Determine the (x, y) coordinate at the center of the cell enclosing the given text.  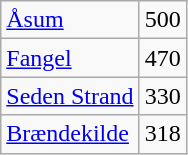
330 (162, 96)
318 (162, 134)
Åsum (70, 20)
Brændekilde (70, 134)
Seden Strand (70, 96)
Fangel (70, 58)
470 (162, 58)
500 (162, 20)
